Detect which cell encompasses the target text, then output its [x, y] center coordinate. 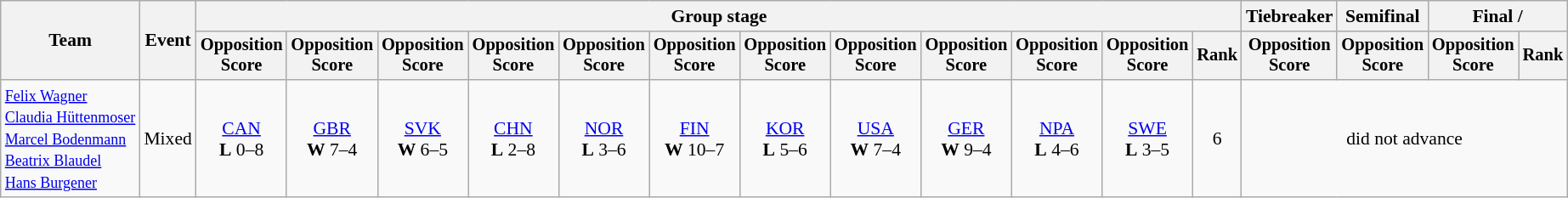
SWE L 3–5 [1147, 139]
Group stage [719, 16]
Final / [1497, 16]
Semifinal [1382, 16]
SVK W 6–5 [423, 139]
CHN L 2–8 [513, 139]
did not advance [1404, 139]
CAN L 0–8 [241, 139]
Team [71, 41]
KOR L 5–6 [785, 139]
GER W 9–4 [967, 139]
GBR W 7–4 [331, 139]
Tiebreaker [1289, 16]
NPA L 4–6 [1057, 139]
NOR L 3–6 [603, 139]
USA W 7–4 [875, 139]
Felix WagnerClaudia HüttenmoserMarcel BodenmannBeatrix BlaudelHans Burgener [71, 139]
FIN W 10–7 [695, 139]
Mixed [167, 139]
Event [167, 41]
6 [1217, 139]
